Return the [X, Y] coordinate for the center point of the cell that contains the specified text.  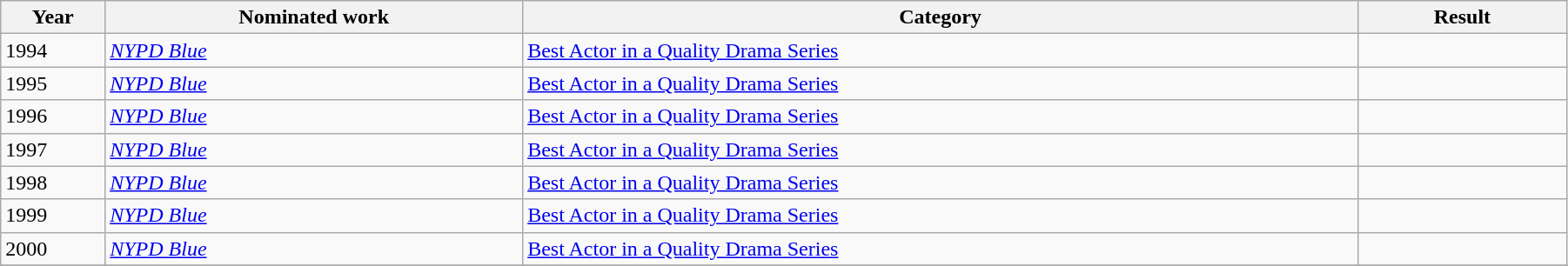
Year [53, 17]
1995 [53, 83]
Result [1462, 17]
Category [941, 17]
1997 [53, 150]
Nominated work [314, 17]
1998 [53, 183]
1999 [53, 216]
2000 [53, 249]
1994 [53, 50]
1996 [53, 116]
